Output the [x, y] coordinate of the center of the cell containing the given text.  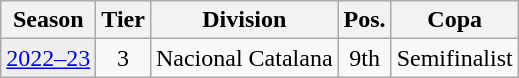
3 [124, 58]
Tier [124, 20]
Pos. [364, 20]
Nacional Catalana [244, 58]
Copa [454, 20]
Semifinalist [454, 58]
2022–23 [48, 58]
Division [244, 20]
Season [48, 20]
9th [364, 58]
